Determine the [x, y] coordinate at the center of the cell enclosing the given text.  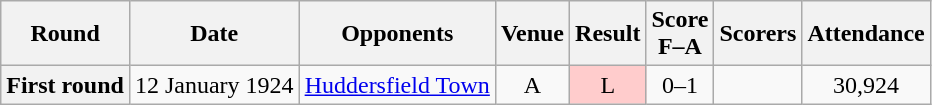
L [608, 85]
Result [608, 34]
Venue [532, 34]
A [532, 85]
Opponents [397, 34]
30,924 [866, 85]
12 January 1924 [214, 85]
0–1 [680, 85]
Attendance [866, 34]
ScoreF–A [680, 34]
Scorers [758, 34]
Date [214, 34]
Round [66, 34]
First round [66, 85]
Huddersfield Town [397, 85]
